For the text-containing cell, return its midpoint in (X, Y) coordinate format. 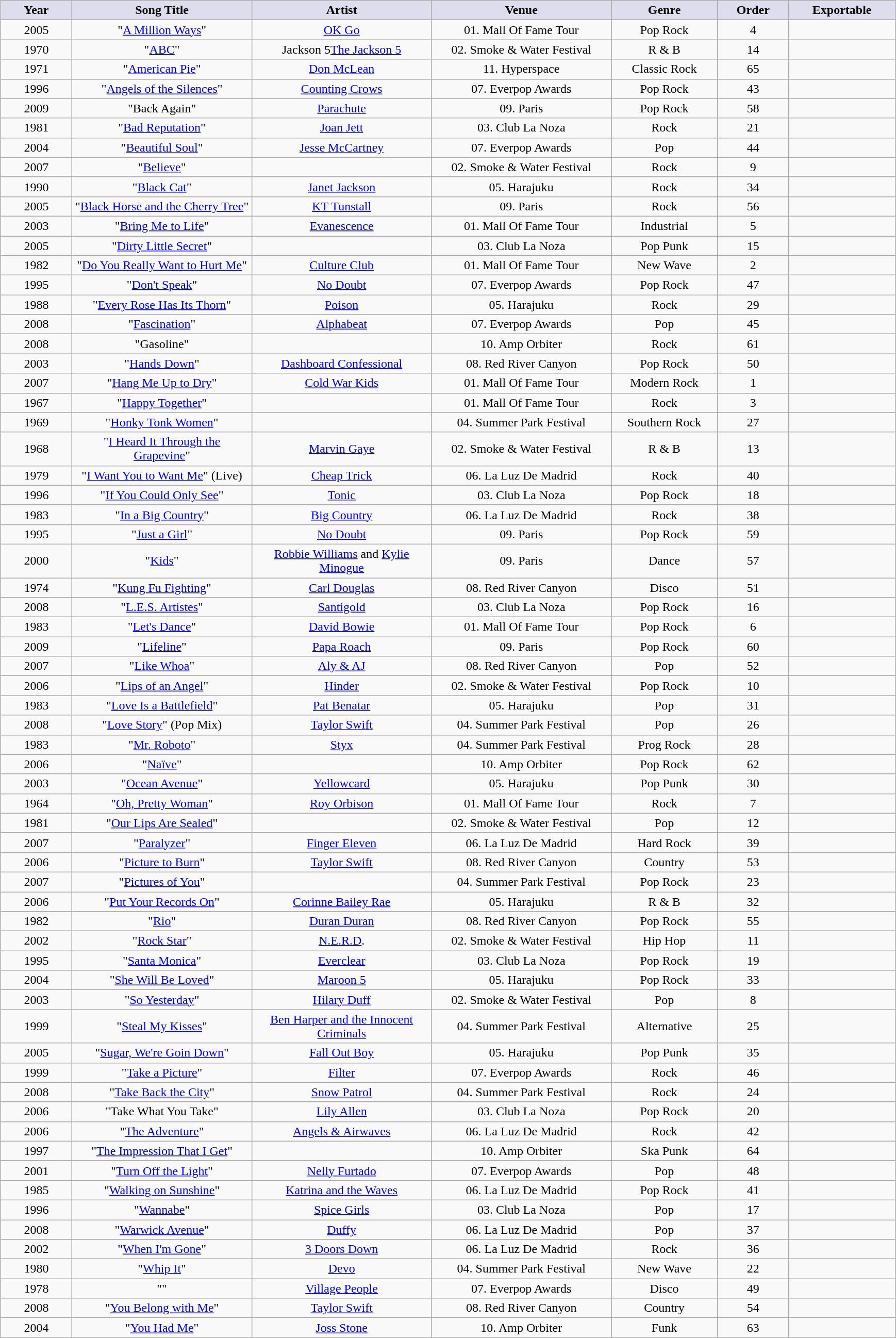
"Walking on Sunshine" (162, 1190)
Joan Jett (341, 128)
"Santa Monica" (162, 961)
1990 (36, 187)
60 (754, 647)
Aly & AJ (341, 666)
"Take What You Take" (162, 1112)
Culture Club (341, 266)
1978 (36, 1289)
"Pictures of You" (162, 882)
7 (754, 803)
"Our Lips Are Sealed" (162, 823)
57 (754, 561)
"Don't Speak" (162, 285)
26 (754, 725)
34 (754, 187)
29 (754, 305)
52 (754, 666)
23 (754, 882)
"Turn Off the Light" (162, 1170)
Counting Crows (341, 89)
Southern Rock (665, 422)
Robbie Williams and Kylie Minogue (341, 561)
"Sugar, We're Goin Down" (162, 1053)
Hip Hop (665, 941)
2001 (36, 1170)
"Love Story" (Pop Mix) (162, 725)
Janet Jackson (341, 187)
14 (754, 49)
"L.E.S. Artistes" (162, 607)
"Bad Reputation" (162, 128)
"Every Rose Has Its Thorn" (162, 305)
16 (754, 607)
31 (754, 705)
"So Yesterday" (162, 1000)
39 (754, 843)
KT Tunstall (341, 206)
"Take a Picture" (162, 1072)
Hard Rock (665, 843)
"Rio" (162, 921)
"Warwick Avenue" (162, 1230)
"Kids" (162, 561)
"Whip It" (162, 1269)
Tonic (341, 495)
Lily Allen (341, 1112)
38 (754, 515)
"You Belong with Me" (162, 1308)
"Paralyzer" (162, 843)
11 (754, 941)
37 (754, 1230)
49 (754, 1289)
1988 (36, 305)
Industrial (665, 226)
N.E.R.D. (341, 941)
"Honky Tonk Women" (162, 422)
"Hands Down" (162, 364)
6 (754, 627)
"The Impression That I Get" (162, 1151)
"Naïve" (162, 764)
Filter (341, 1072)
"ABC" (162, 49)
20 (754, 1112)
1979 (36, 475)
"Do You Really Want to Hurt Me" (162, 266)
"Let's Dance" (162, 627)
54 (754, 1308)
12 (754, 823)
Exportable (842, 10)
Prog Rock (665, 745)
Snow Patrol (341, 1092)
1964 (36, 803)
"Gasoline" (162, 344)
"Beautiful Soul" (162, 147)
Cheap Trick (341, 475)
"Black Cat" (162, 187)
Evanescence (341, 226)
Angels & Airwaves (341, 1131)
1970 (36, 49)
"Rock Star" (162, 941)
Marvin Gaye (341, 449)
59 (754, 534)
Alternative (665, 1026)
Papa Roach (341, 647)
"I Want You to Want Me" (Live) (162, 475)
Village People (341, 1289)
Parachute (341, 108)
33 (754, 980)
Duffy (341, 1230)
"The Adventure" (162, 1131)
56 (754, 206)
Corinne Bailey Rae (341, 902)
40 (754, 475)
1969 (36, 422)
Year (36, 10)
62 (754, 764)
35 (754, 1053)
2000 (36, 561)
Ska Punk (665, 1151)
Santigold (341, 607)
47 (754, 285)
30 (754, 784)
45 (754, 324)
"Fascination" (162, 324)
53 (754, 862)
"She Will Be Loved" (162, 980)
Joss Stone (341, 1328)
1968 (36, 449)
48 (754, 1170)
4 (754, 30)
"If You Could Only See" (162, 495)
1985 (36, 1190)
"Oh, Pretty Woman" (162, 803)
Genre (665, 10)
63 (754, 1328)
Styx (341, 745)
1980 (36, 1269)
"Wannabe" (162, 1210)
Song Title (162, 10)
2 (754, 266)
32 (754, 902)
"Picture to Burn" (162, 862)
"In a Big Country" (162, 515)
17 (754, 1210)
"Black Horse and the Cherry Tree" (162, 206)
1971 (36, 69)
42 (754, 1131)
51 (754, 587)
Artist (341, 10)
Jackson 5The Jackson 5 (341, 49)
"Take Back the City" (162, 1092)
11. Hyperspace (522, 69)
55 (754, 921)
25 (754, 1026)
"Believe" (162, 167)
"You Had Me" (162, 1328)
"Lifeline" (162, 647)
22 (754, 1269)
36 (754, 1249)
Yellowcard (341, 784)
"Lips of an Angel" (162, 686)
19 (754, 961)
"Angels of the Silences" (162, 89)
"Bring Me to Life" (162, 226)
Dashboard Confessional (341, 364)
13 (754, 449)
OK Go (341, 30)
"Ocean Avenue" (162, 784)
David Bowie (341, 627)
Maroon 5 (341, 980)
Ben Harper and the Innocent Criminals (341, 1026)
"Hang Me Up to Dry" (162, 383)
Spice Girls (341, 1210)
"Mr. Roboto" (162, 745)
18 (754, 495)
1997 (36, 1151)
Jesse McCartney (341, 147)
10 (754, 686)
Order (754, 10)
44 (754, 147)
15 (754, 246)
"Dirty Little Secret" (162, 246)
"Happy Together" (162, 403)
Duran Duran (341, 921)
Funk (665, 1328)
3 (754, 403)
Katrina and the Waves (341, 1190)
"When I'm Gone" (162, 1249)
3 Doors Down (341, 1249)
"Put Your Records On" (162, 902)
9 (754, 167)
1967 (36, 403)
Devo (341, 1269)
Nelly Furtado (341, 1170)
"Like Whoa" (162, 666)
"Love Is a Battlefield" (162, 705)
Hinder (341, 686)
Carl Douglas (341, 587)
Roy Orbison (341, 803)
Cold War Kids (341, 383)
Big Country (341, 515)
5 (754, 226)
"American Pie" (162, 69)
"Back Again" (162, 108)
43 (754, 89)
21 (754, 128)
Venue (522, 10)
41 (754, 1190)
Pat Benatar (341, 705)
61 (754, 344)
Fall Out Boy (341, 1053)
"I Heard It Through the Grapevine" (162, 449)
Finger Eleven (341, 843)
"Steal My Kisses" (162, 1026)
"Just a Girl" (162, 534)
58 (754, 108)
27 (754, 422)
Hilary Duff (341, 1000)
Modern Rock (665, 383)
Dance (665, 561)
"A Million Ways" (162, 30)
Poison (341, 305)
8 (754, 1000)
"" (162, 1289)
Everclear (341, 961)
64 (754, 1151)
46 (754, 1072)
24 (754, 1092)
Don McLean (341, 69)
"Kung Fu Fighting" (162, 587)
1 (754, 383)
Classic Rock (665, 69)
28 (754, 745)
65 (754, 69)
50 (754, 364)
Alphabeat (341, 324)
1974 (36, 587)
